Locate the cell with the specified text and output its (x, y) center coordinate. 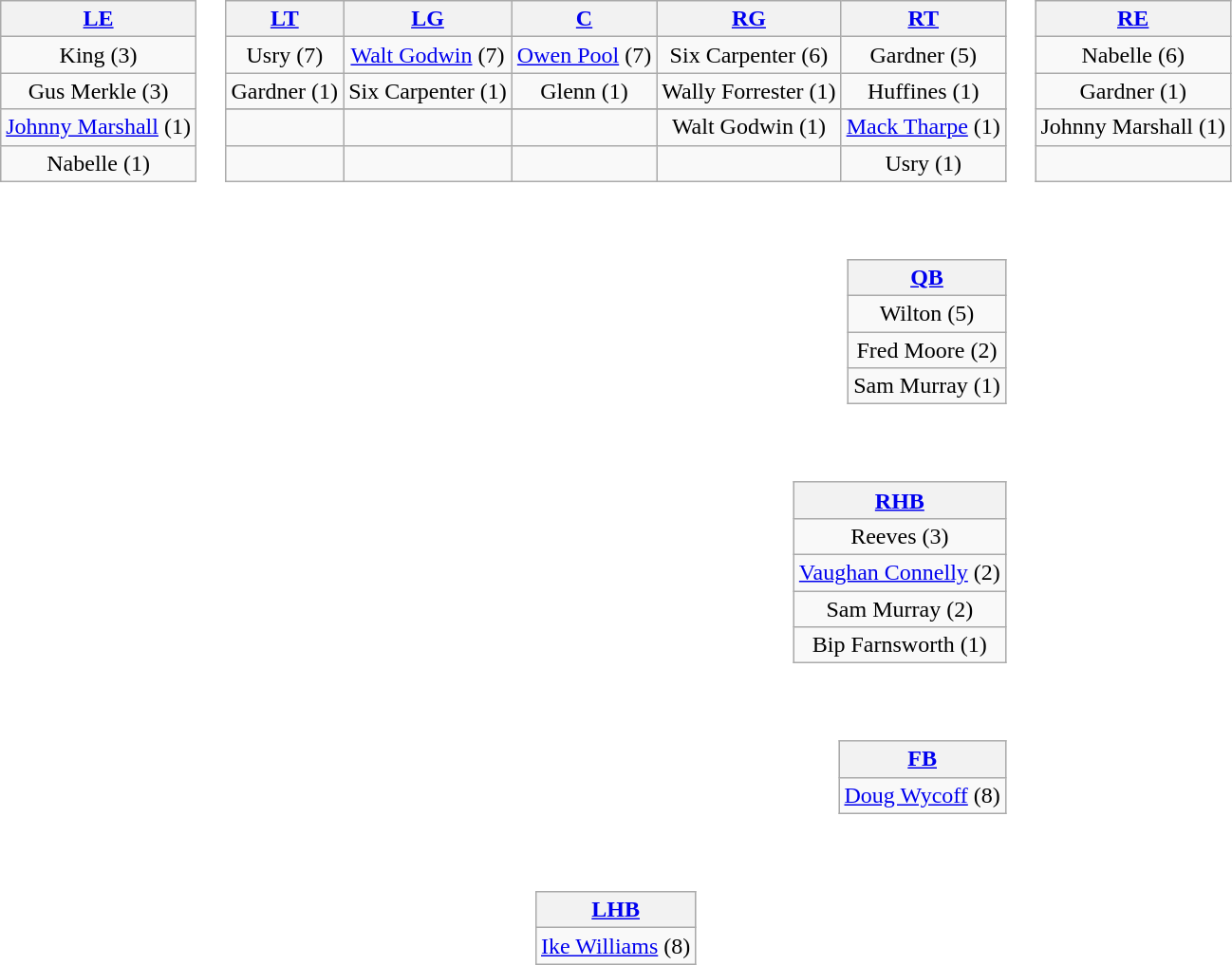
C (584, 19)
RG (749, 19)
LE (99, 19)
Bip Farnsworth (1) (900, 645)
Nabelle (6) (1133, 55)
Fred Moore (2) (927, 350)
Sam Murray (2) (900, 608)
King (3) (99, 55)
Six Carpenter (6) (749, 55)
Huffines (1) (923, 91)
QB (927, 278)
Usry (1) (923, 163)
Nabelle (1) (99, 163)
LHB (616, 910)
RE (1133, 19)
Gardner (5) (923, 55)
Gus Merkle (3) (99, 91)
Usry (7) (285, 55)
Glenn (1) (584, 91)
Vaughan Connelly (2) (900, 572)
Wilton (5) (927, 314)
Doug Wycoff (8) (923, 795)
Wally Forrester (1) (749, 91)
FB Doug Wycoff (8) (627, 765)
Walt Godwin (7) (428, 55)
LG (428, 19)
FB (923, 759)
RHB (900, 500)
Six Carpenter (1) (428, 91)
Walt Godwin (1) (749, 127)
Owen Pool (7) (584, 55)
LT (285, 19)
RT (923, 19)
QB Wilton (5) Fred Moore (2) Sam Murray (1) (627, 319)
RHB Reeves (3) Vaughan Connelly (2) Sam Murray (2) Bip Farnsworth (1) (627, 560)
Sam Murray (1) (927, 386)
Ike Williams (8) (616, 946)
Reeves (3) (900, 536)
Mack Tharpe (1) (923, 127)
